Search for the cell housing the specified text and yield its (X, Y) center coordinate. 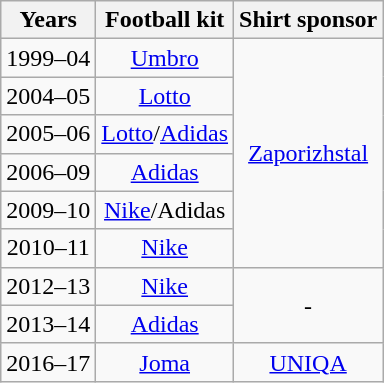
2016–17 (48, 362)
2010–11 (48, 248)
Joma (165, 362)
Years (48, 20)
2009–10 (48, 210)
Umbro (165, 58)
Nike/Adidas (165, 210)
Football kit (165, 20)
- (308, 305)
2006–09 (48, 172)
Shirt sponsor (308, 20)
2005–06 (48, 134)
1999–04 (48, 58)
Zaporizhstal (308, 153)
Lotto (165, 96)
Lotto/Adidas (165, 134)
2004–05 (48, 96)
2012–13 (48, 286)
UNIQA (308, 362)
2013–14 (48, 324)
